Extract the [x, y] coordinate from the center of the cell holding the provided text.  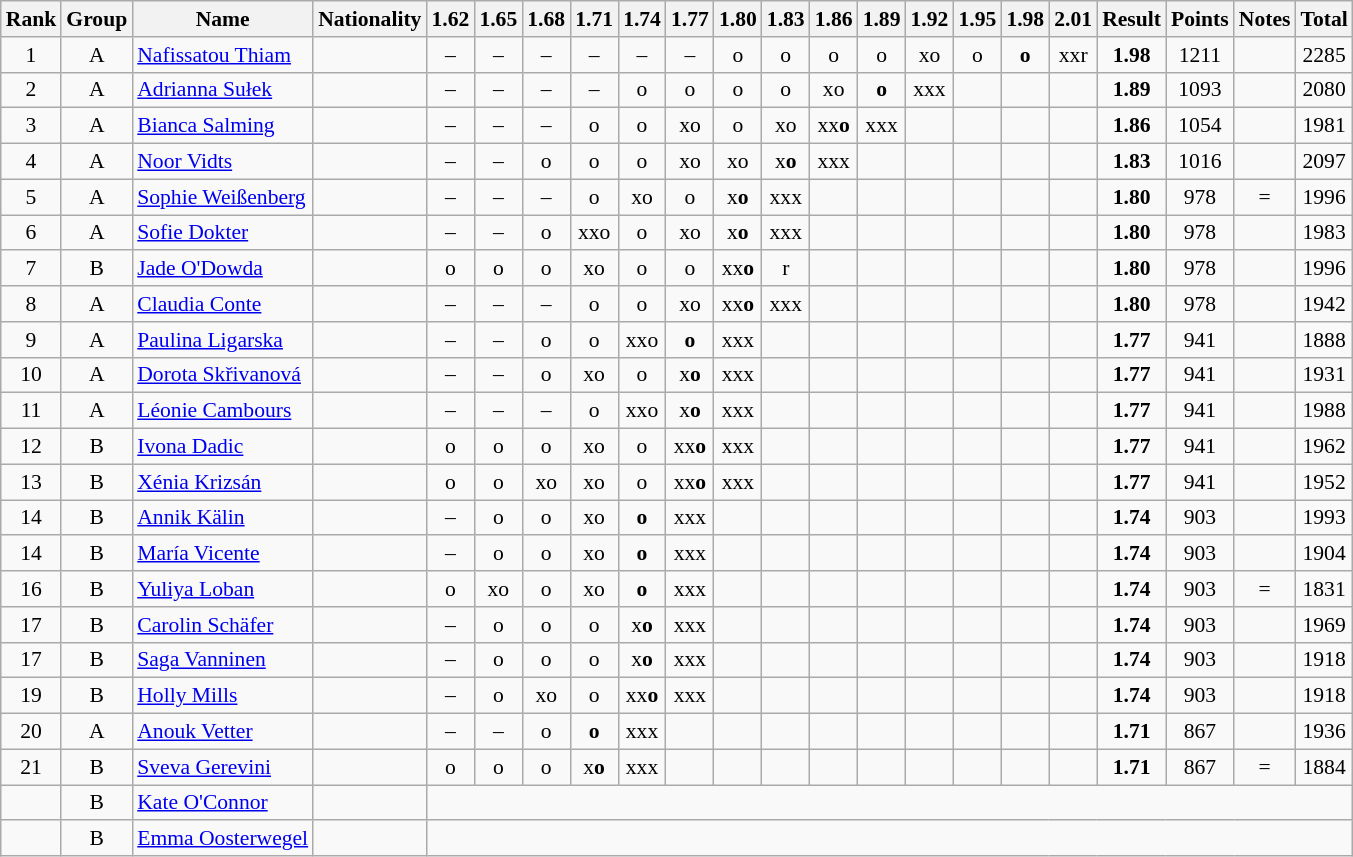
21 [32, 767]
Nafissatou Thiam [222, 55]
19 [32, 696]
Carolin Schäfer [222, 625]
Yuliya Loban [222, 589]
Xénia Krizsán [222, 482]
Total [1324, 19]
1211 [1200, 55]
1962 [1324, 447]
Noor Vidts [222, 162]
1942 [1324, 304]
1.95 [977, 19]
6 [32, 233]
Notes [1265, 19]
16 [32, 589]
Result [1132, 19]
xxr [1073, 55]
1 [32, 55]
Group [96, 19]
María Vicente [222, 554]
1952 [1324, 482]
10 [32, 375]
Nationality [370, 19]
2.01 [1073, 19]
1.92 [930, 19]
1993 [1324, 518]
7 [32, 269]
1931 [1324, 375]
13 [32, 482]
Kate O'Connor [222, 803]
Sophie Weißenberg [222, 197]
Paulina Ligarska [222, 340]
2 [32, 90]
1.62 [450, 19]
Name [222, 19]
Léonie Cambours [222, 411]
Ivona Dadic [222, 447]
1888 [1324, 340]
20 [32, 732]
1936 [1324, 732]
Points [1200, 19]
1016 [1200, 162]
1904 [1324, 554]
Holly Mills [222, 696]
2097 [1324, 162]
1093 [1200, 90]
2080 [1324, 90]
Emma Oosterwegel [222, 839]
1988 [1324, 411]
11 [32, 411]
Adrianna Sułek [222, 90]
1969 [1324, 625]
12 [32, 447]
Sofie Dokter [222, 233]
1.68 [546, 19]
1983 [1324, 233]
r [786, 269]
Anouk Vetter [222, 732]
1884 [1324, 767]
1981 [1324, 126]
Annik Kälin [222, 518]
Sveva Gerevini [222, 767]
1054 [1200, 126]
4 [32, 162]
Jade O'Dowda [222, 269]
3 [32, 126]
2285 [1324, 55]
Claudia Conte [222, 304]
Rank [32, 19]
Saga Vanninen [222, 660]
Bianca Salming [222, 126]
5 [32, 197]
Dorota Skřivanová [222, 375]
1831 [1324, 589]
1.65 [498, 19]
9 [32, 340]
8 [32, 304]
